Pinpoint the cell where the given text exists, returning its [X, Y] midpoint coordinate. 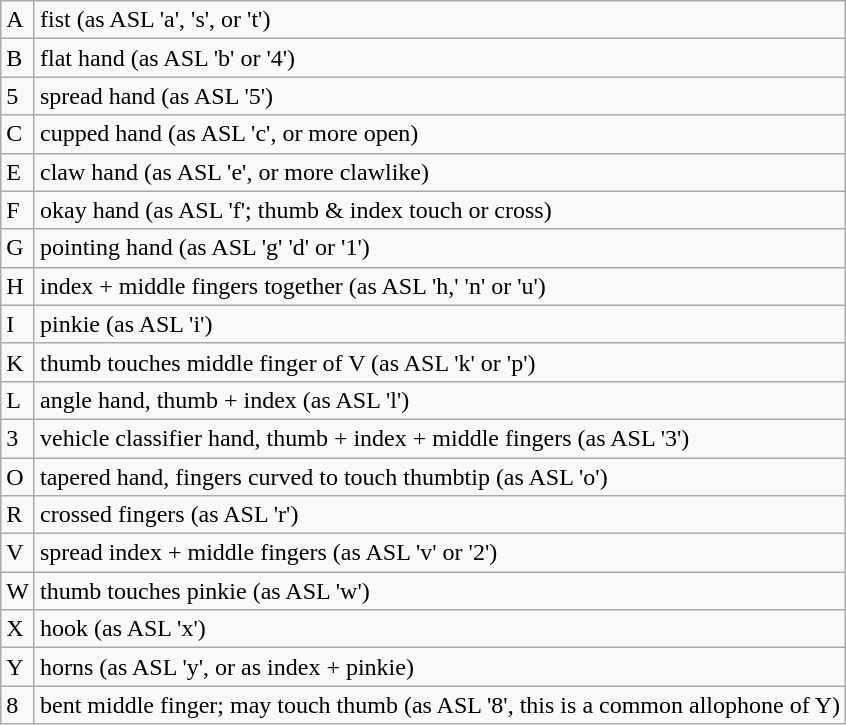
flat hand (as ASL 'b' or '4') [440, 58]
O [18, 477]
pointing hand (as ASL 'g' 'd' or '1') [440, 248]
C [18, 134]
spread hand (as ASL '5') [440, 96]
F [18, 210]
B [18, 58]
bent middle finger; may touch thumb (as ASL '8', this is a common allophone of Y) [440, 705]
cupped hand (as ASL 'c', or more open) [440, 134]
E [18, 172]
R [18, 515]
L [18, 400]
hook (as ASL 'x') [440, 629]
5 [18, 96]
claw hand (as ASL 'e', or more clawlike) [440, 172]
tapered hand, fingers curved to touch thumbtip (as ASL 'o') [440, 477]
pinkie (as ASL 'i') [440, 324]
thumb touches pinkie (as ASL 'w') [440, 591]
A [18, 20]
I [18, 324]
index + middle fingers together (as ASL 'h,' 'n' or 'u') [440, 286]
V [18, 553]
fist (as ASL 'a', 's', or 't') [440, 20]
angle hand, thumb + index (as ASL 'l') [440, 400]
spread index + middle fingers (as ASL 'v' or '2') [440, 553]
G [18, 248]
X [18, 629]
horns (as ASL 'y', or as index + pinkie) [440, 667]
H [18, 286]
thumb touches middle finger of V (as ASL 'k' or 'p') [440, 362]
3 [18, 438]
vehicle classifier hand, thumb + index + middle fingers (as ASL '3') [440, 438]
crossed fingers (as ASL 'r') [440, 515]
K [18, 362]
8 [18, 705]
Y [18, 667]
okay hand (as ASL 'f'; thumb & index touch or cross) [440, 210]
W [18, 591]
